Output the [X, Y] coordinate of the center of the cell containing the given text.  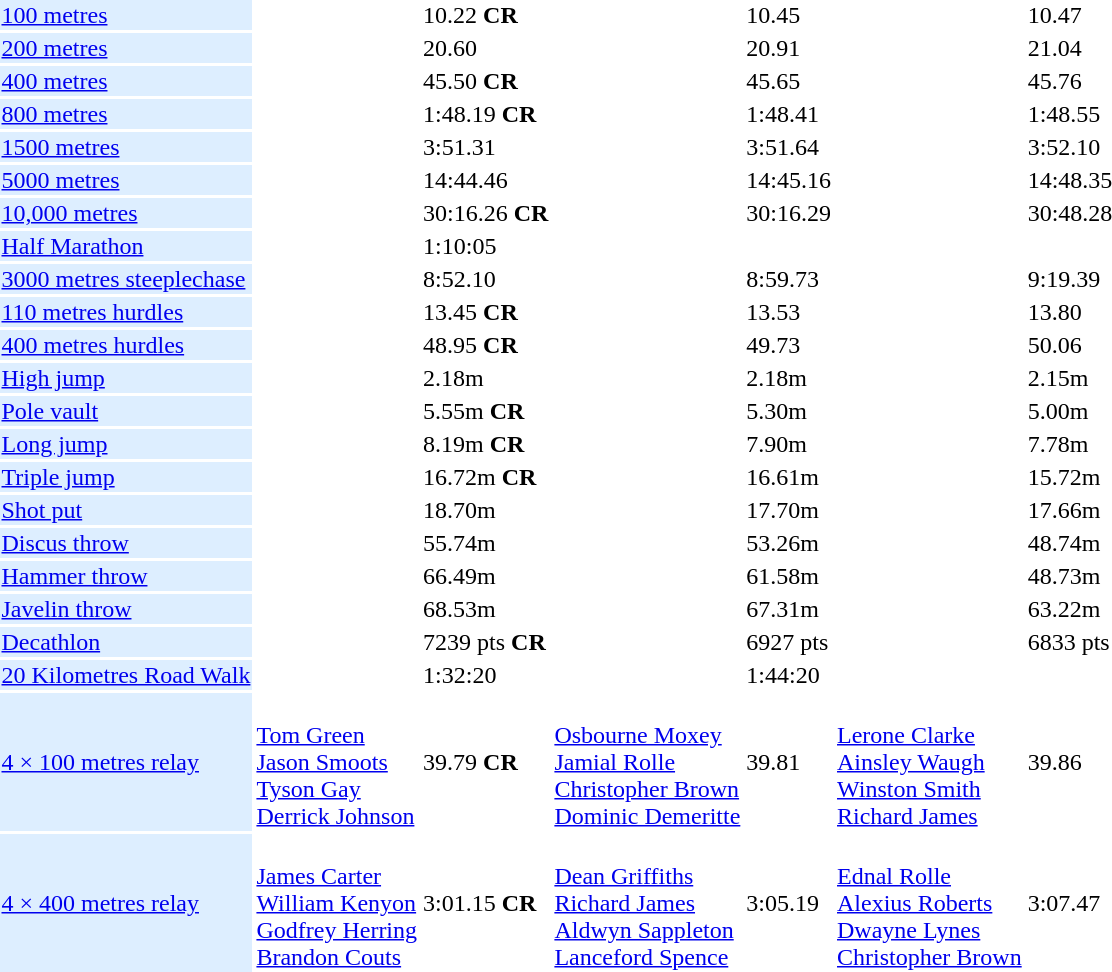
100 metres [126, 15]
5.30m [789, 411]
18.70m [486, 510]
Discus throw [126, 543]
45.50 CR [486, 81]
Lerone Clarke Ainsley Waugh Winston Smith Richard James [930, 762]
Pole vault [126, 411]
10.22 CR [486, 15]
53.26m [789, 543]
3000 metres steeplechase [126, 279]
Shot put [126, 510]
3:05.19 [789, 903]
1500 metres [126, 147]
45.65 [789, 81]
1:48.41 [789, 114]
14:44.46 [486, 180]
8:59.73 [789, 279]
10,000 metres [126, 213]
66.49m [486, 576]
48.95 CR [486, 345]
61.58m [789, 576]
49.73 [789, 345]
14:45.16 [789, 180]
39.79 CR [486, 762]
13.53 [789, 312]
3:51.64 [789, 147]
5000 metres [126, 180]
James Carter William Kenyon Godfrey Herring Brandon Couts [337, 903]
6927 pts [789, 642]
13.45 CR [486, 312]
Hammer throw [126, 576]
20.60 [486, 48]
400 metres hurdles [126, 345]
68.53m [486, 609]
5.55m CR [486, 411]
800 metres [126, 114]
67.31m [789, 609]
High jump [126, 378]
Dean Griffiths Richard James Aldwyn Sappleton Lanceford Spence [648, 903]
1:10:05 [486, 246]
400 metres [126, 81]
1:48.19 CR [486, 114]
16.72m CR [486, 477]
8.19m CR [486, 444]
4 × 100 metres relay [126, 762]
16.61m [789, 477]
Javelin throw [126, 609]
Decathlon [126, 642]
Ednal Rolle Alexius Roberts Dwayne Lynes Christopher Brown [930, 903]
110 metres hurdles [126, 312]
Tom Green Jason Smoots Tyson Gay Derrick Johnson [337, 762]
20.91 [789, 48]
39.81 [789, 762]
30:16.29 [789, 213]
1:44:20 [789, 675]
3:51.31 [486, 147]
Osbourne Moxey Jamial Rolle Christopher Brown Dominic Demeritte [648, 762]
Half Marathon [126, 246]
Triple jump [126, 477]
3:01.15 CR [486, 903]
4 × 400 metres relay [126, 903]
17.70m [789, 510]
20 Kilometres Road Walk [126, 675]
8:52.10 [486, 279]
Long jump [126, 444]
200 metres [126, 48]
7239 pts CR [486, 642]
30:16.26 CR [486, 213]
7.90m [789, 444]
55.74m [486, 543]
10.45 [789, 15]
1:32:20 [486, 675]
